Locate the cell with the specified text and output its [x, y] center coordinate. 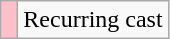
Recurring cast [93, 20]
